From the cell containing the given text, extract its center point as [x, y] coordinate. 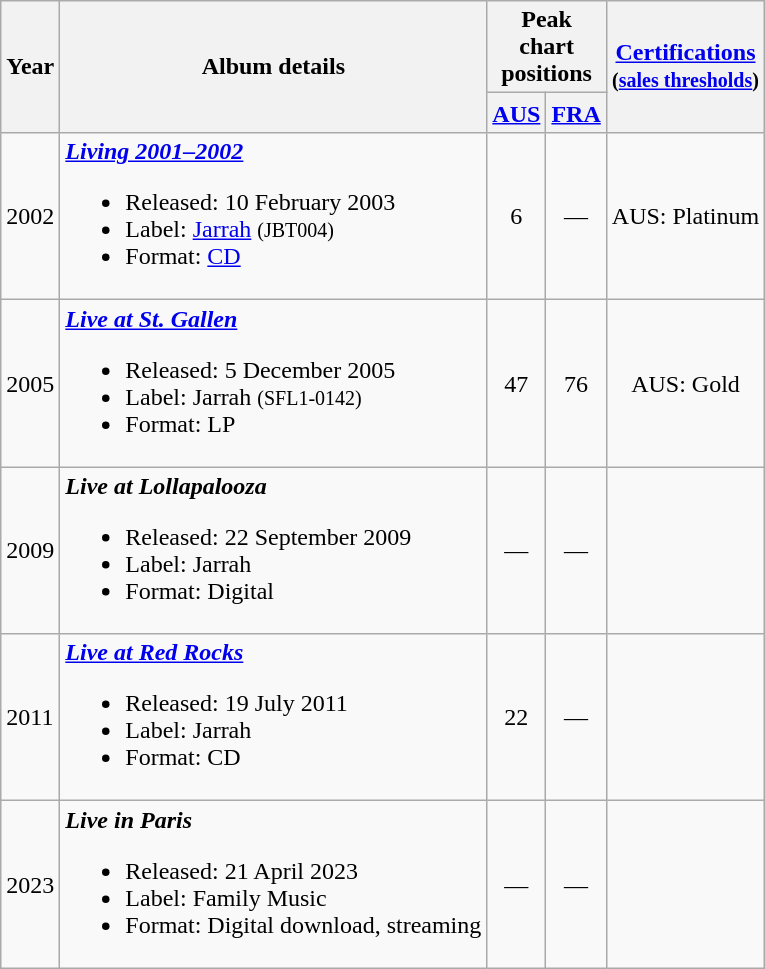
2002 [30, 216]
Live at LollapaloozaReleased: 22 September 2009Label: JarrahFormat: Digital [274, 550]
Live in ParisReleased: 21 April 2023Label: Family MusicFormat: Digital download, streaming [274, 884]
AUS: Gold [685, 384]
Live at Red RocksReleased: 19 July 2011Label: JarrahFormat: CD [274, 718]
2009 [30, 550]
Certifications(sales thresholds) [685, 67]
AUS [516, 113]
76 [576, 384]
Year [30, 67]
Peak chart positions [546, 47]
6 [516, 216]
AUS: Platinum [685, 216]
2023 [30, 884]
2005 [30, 384]
47 [516, 384]
FRA [576, 113]
Living 2001–2002Released: 10 February 2003Label: Jarrah (JBT004)Format: CD [274, 216]
22 [516, 718]
Album details [274, 67]
2011 [30, 718]
Live at St. GallenReleased: 5 December 2005Label: Jarrah (SFL1-0142)Format: LP [274, 384]
